Pinpoint the cell where the given text exists, returning its [X, Y] midpoint coordinate. 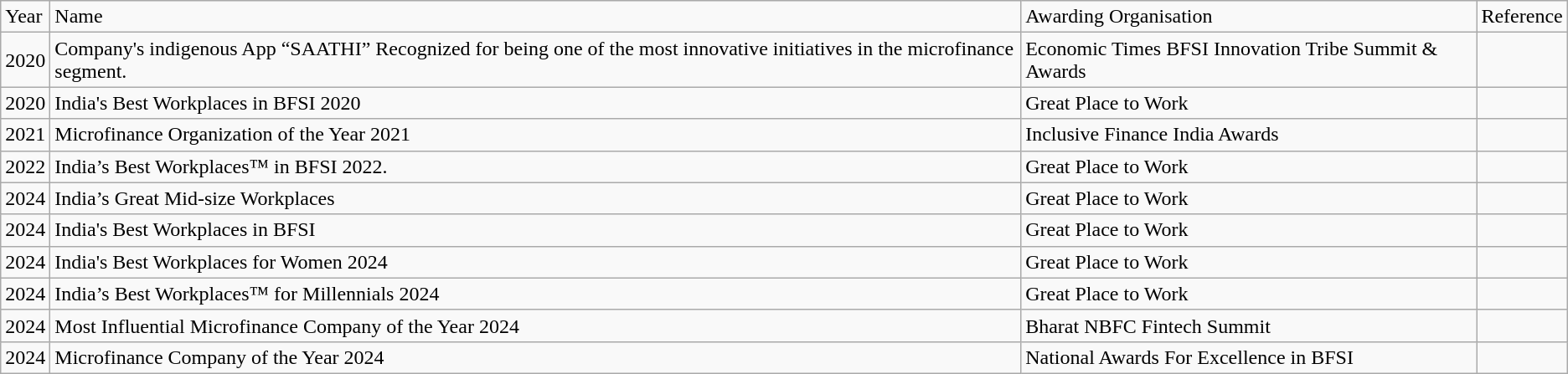
Microfinance Organization of the Year 2021 [536, 135]
Inclusive Finance India Awards [1249, 135]
India’s Great Mid-size Workplaces [536, 198]
Name [536, 17]
Most Influential Microfinance Company of the Year 2024 [536, 325]
Year [25, 17]
Economic Times BFSI Innovation Tribe Summit & Awards [1249, 60]
Awarding Organisation [1249, 17]
Company's indigenous App “SAATHI” Recognized for being one of the most innovative initiatives in the microfinance segment. [536, 60]
National Awards For Excellence in BFSI [1249, 357]
Reference [1522, 17]
2021 [25, 135]
Bharat NBFC Fintech Summit [1249, 325]
India's Best Workplaces for Women 2024 [536, 262]
India’s Best Workplaces™ in BFSI 2022. [536, 167]
Microfinance Company of the Year 2024 [536, 357]
India's Best Workplaces in BFSI 2020 [536, 103]
India’s Best Workplaces™ for Millennials 2024 [536, 294]
2022 [25, 167]
India's Best Workplaces in BFSI [536, 230]
